Locate the cell with the specified text and output its [X, Y] center coordinate. 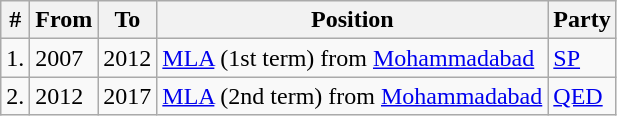
QED [582, 96]
# [16, 20]
SP [582, 58]
MLA (1st term) from Mohammadabad [352, 58]
2017 [128, 96]
1. [16, 58]
MLA (2nd term) from Mohammadabad [352, 96]
Position [352, 20]
From [64, 20]
To [128, 20]
2007 [64, 58]
Party [582, 20]
2. [16, 96]
